Search for the cell housing the specified text and yield its (X, Y) center coordinate. 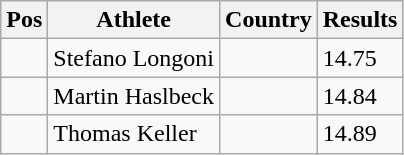
Stefano Longoni (134, 58)
Martin Haslbeck (134, 96)
14.89 (360, 134)
Country (269, 20)
14.75 (360, 58)
Pos (24, 20)
Athlete (134, 20)
14.84 (360, 96)
Thomas Keller (134, 134)
Results (360, 20)
